Identify which cell holds the provided text, then report its [x, y] central coordinate. 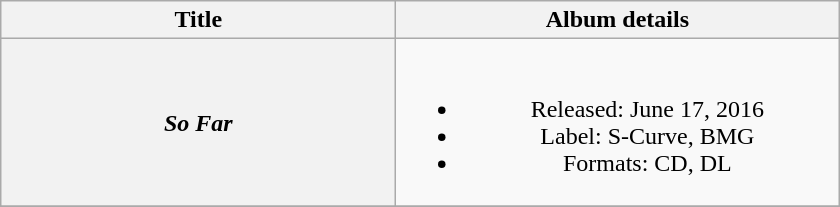
Title [198, 20]
So Far [198, 122]
Released: June 17, 2016Label: S-Curve, BMGFormats: CD, DL [618, 122]
Album details [618, 20]
